Pinpoint the cell where the given text exists, returning its (X, Y) midpoint coordinate. 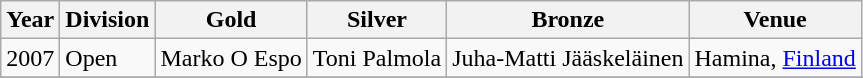
Silver (376, 20)
Open (108, 58)
Hamina, Finland (775, 58)
Marko O Espo (231, 58)
Division (108, 20)
Year (30, 20)
Venue (775, 20)
2007 (30, 58)
Juha-Matti Jääskeläinen (568, 58)
Bronze (568, 20)
Toni Palmola (376, 58)
Gold (231, 20)
